From the cell containing the given text, extract its center point as [x, y] coordinate. 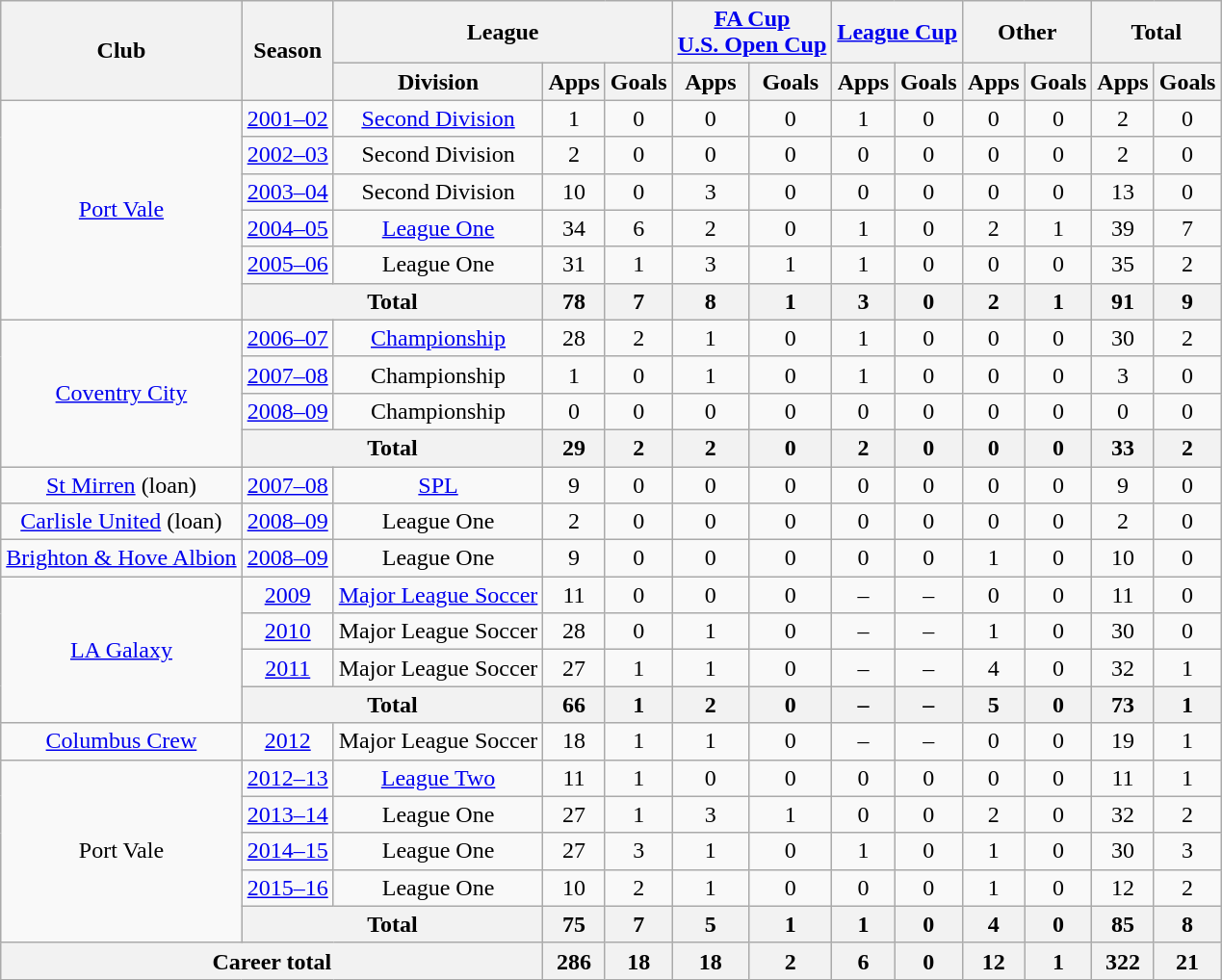
19 [1123, 741]
Division [438, 82]
75 [574, 924]
League [503, 33]
2009 [287, 595]
FA CupU.S. Open Cup [752, 33]
League Two [438, 778]
Coventry City [121, 393]
LA Galaxy [121, 650]
78 [574, 301]
31 [574, 265]
Columbus Crew [121, 741]
Club [121, 50]
2014–15 [287, 851]
29 [574, 448]
SPL [438, 484]
2012–13 [287, 778]
322 [1123, 961]
League Cup [897, 33]
66 [574, 705]
286 [574, 961]
2012 [287, 741]
73 [1123, 705]
Carlisle United (loan) [121, 522]
2005–06 [287, 265]
Other [1027, 33]
13 [1123, 192]
21 [1187, 961]
34 [574, 228]
85 [1123, 924]
2003–04 [287, 192]
St Mirren (loan) [121, 484]
2015–16 [287, 888]
Season [287, 50]
35 [1123, 265]
39 [1123, 228]
2001–02 [287, 118]
33 [1123, 448]
Career total [272, 961]
2006–07 [287, 338]
2013–14 [287, 814]
2010 [287, 632]
2002–03 [287, 155]
2011 [287, 668]
91 [1123, 301]
Brighton & Hove Albion [121, 558]
2004–05 [287, 228]
